Scan for the cell matching the given text and deliver its [x, y] coordinate at center. 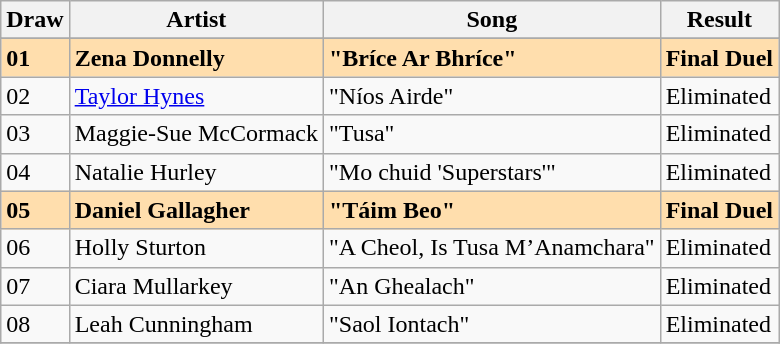
Song [492, 20]
01 [35, 58]
Result [719, 20]
Holly Sturton [196, 248]
04 [35, 172]
03 [35, 134]
06 [35, 248]
Zena Donnelly [196, 58]
Artist [196, 20]
08 [35, 324]
07 [35, 286]
Daniel Gallagher [196, 210]
"Níos Airde" [492, 96]
Maggie-Sue McCormack [196, 134]
"An Ghealach" [492, 286]
"Mo chuid 'Superstars'" [492, 172]
"Saol Iontach" [492, 324]
Ciara Mullarkey [196, 286]
Draw [35, 20]
"Bríce Ar Bhríce" [492, 58]
05 [35, 210]
"Tusa" [492, 134]
Taylor Hynes [196, 96]
Leah Cunningham [196, 324]
02 [35, 96]
"A Cheol, Is Tusa M’Anamchara" [492, 248]
Natalie Hurley [196, 172]
"Táim Beo" [492, 210]
